For the text-containing cell, return its midpoint in (X, Y) coordinate format. 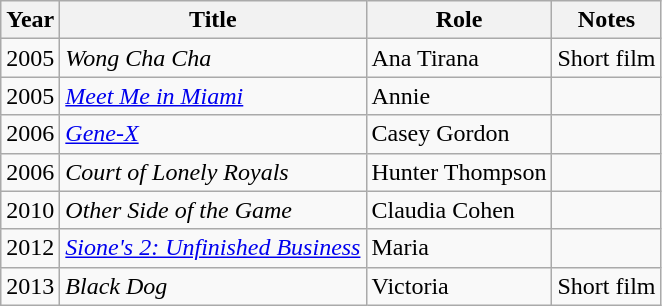
Maria (459, 248)
Title (213, 20)
Year (30, 20)
2013 (30, 286)
2010 (30, 210)
Sione's 2: Unfinished Business (213, 248)
Victoria (459, 286)
Ana Tirana (459, 58)
2012 (30, 248)
Court of Lonely Royals (213, 172)
Gene-X (213, 134)
Annie (459, 96)
Hunter Thompson (459, 172)
Other Side of the Game (213, 210)
Claudia Cohen (459, 210)
Casey Gordon (459, 134)
Wong Cha Cha (213, 58)
Meet Me in Miami (213, 96)
Notes (606, 20)
Role (459, 20)
Black Dog (213, 286)
